Search for the cell housing the specified text and yield its (x, y) center coordinate. 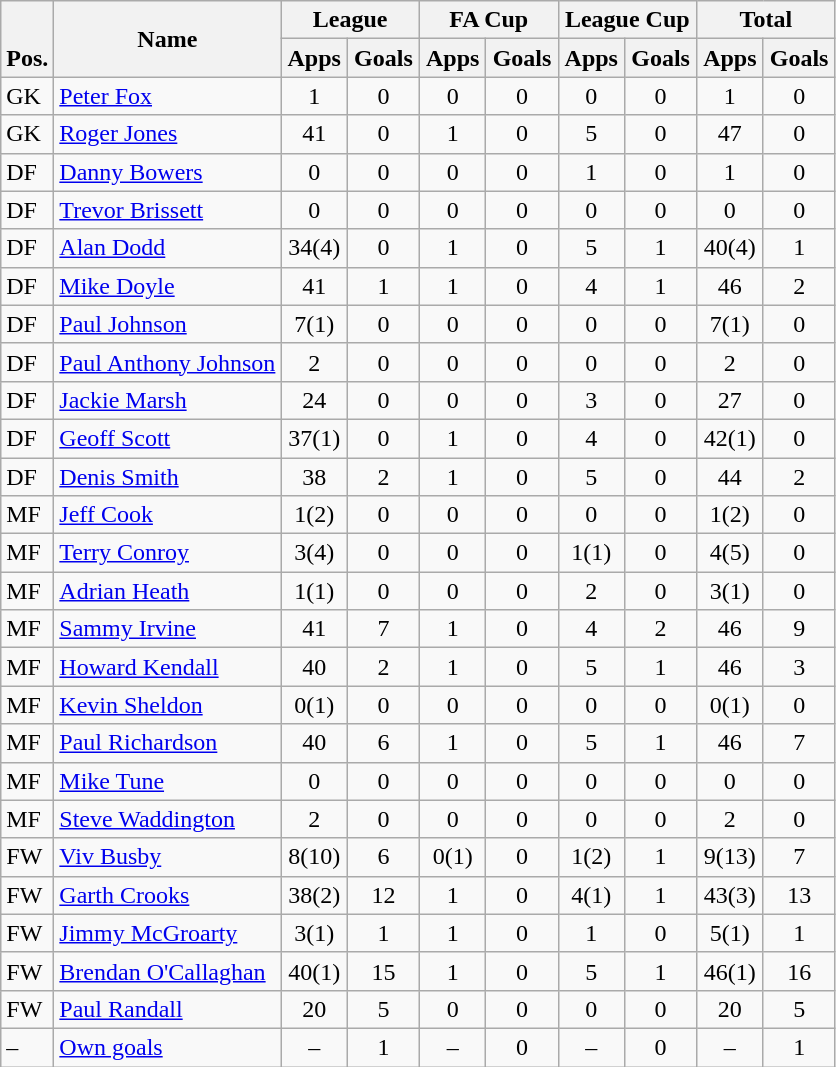
13 (799, 895)
9 (799, 629)
38 (314, 477)
37(1) (314, 438)
9(13) (730, 857)
Paul Richardson (168, 743)
Jimmy McGroarty (168, 933)
34(4) (314, 248)
Geoff Scott (168, 438)
Mike Doyle (168, 286)
Danny Bowers (168, 172)
Paul Anthony Johnson (168, 362)
Name (168, 39)
Roger Jones (168, 134)
44 (730, 477)
40(4) (730, 248)
Jeff Cook (168, 515)
Pos. (28, 39)
Alan Dodd (168, 248)
46(1) (730, 971)
Total (766, 20)
16 (799, 971)
47 (730, 134)
League Cup (628, 20)
Sammy Irvine (168, 629)
3(4) (314, 553)
League (350, 20)
40(1) (314, 971)
8(10) (314, 857)
38(2) (314, 895)
24 (314, 400)
Peter Fox (168, 96)
15 (383, 971)
Brendan O'Callaghan (168, 971)
42(1) (730, 438)
12 (383, 895)
27 (730, 400)
5(1) (730, 933)
4(5) (730, 553)
Jackie Marsh (168, 400)
Mike Tune (168, 781)
Own goals (168, 1047)
Adrian Heath (168, 591)
Terry Conroy (168, 553)
43(3) (730, 895)
Steve Waddington (168, 819)
Denis Smith (168, 477)
Howard Kendall (168, 667)
Paul Randall (168, 1009)
Trevor Brissett (168, 210)
FA Cup (488, 20)
Paul Johnson (168, 324)
Garth Crooks (168, 895)
4(1) (592, 895)
Viv Busby (168, 857)
Kevin Sheldon (168, 705)
